Capture the cell that displays the provided text and extract its [x, y] central coordinate. 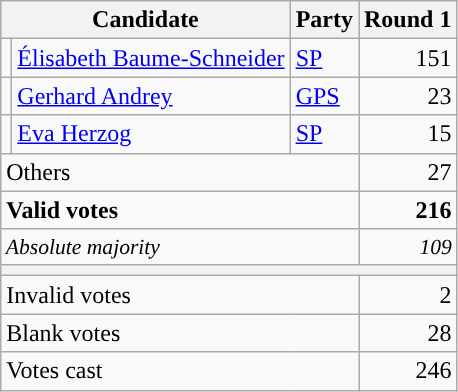
Others [180, 172]
Invalid votes [180, 295]
246 [407, 371]
151 [407, 58]
Eva Herzog [151, 134]
Votes cast [180, 371]
Round 1 [407, 20]
GPS [324, 96]
28 [407, 333]
Party [324, 20]
Valid votes [180, 210]
2 [407, 295]
Candidate [146, 20]
Blank votes [180, 333]
216 [407, 210]
Absolute majority [180, 247]
23 [407, 96]
Élisabeth Baume-Schneider [151, 58]
15 [407, 134]
109 [407, 247]
27 [407, 172]
Gerhard Andrey [151, 96]
